Determine the (x, y) coordinate at the center of the cell enclosing the given text.  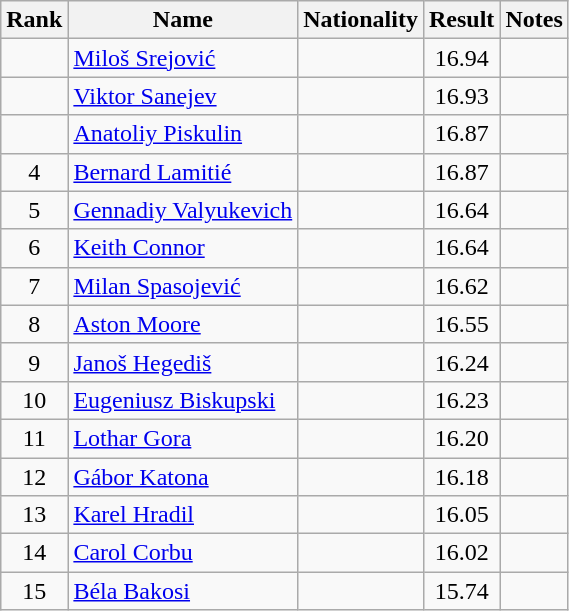
Keith Connor (183, 248)
7 (34, 286)
16.18 (461, 477)
5 (34, 210)
Eugeniusz Biskupski (183, 400)
16.24 (461, 362)
15.74 (461, 591)
Rank (34, 20)
16.55 (461, 324)
Nationality (361, 20)
16.23 (461, 400)
Viktor Sanejev (183, 96)
16.20 (461, 438)
12 (34, 477)
Gábor Katona (183, 477)
8 (34, 324)
11 (34, 438)
Notes (534, 20)
Result (461, 20)
Béla Bakosi (183, 591)
16.02 (461, 553)
6 (34, 248)
10 (34, 400)
9 (34, 362)
16.05 (461, 515)
Gennadiy Valyukevich (183, 210)
Janoš Hegediš (183, 362)
Anatoliy Piskulin (183, 134)
4 (34, 172)
13 (34, 515)
Aston Moore (183, 324)
Carol Corbu (183, 553)
Milan Spasojević (183, 286)
Bernard Lamitié (183, 172)
Lothar Gora (183, 438)
14 (34, 553)
16.62 (461, 286)
Miloš Srejović (183, 58)
15 (34, 591)
Karel Hradil (183, 515)
16.93 (461, 96)
16.94 (461, 58)
Name (183, 20)
